From the cell containing the given text, extract its center point as [X, Y] coordinate. 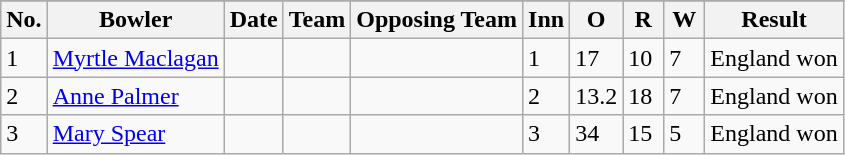
Result [774, 20]
R [644, 20]
13.2 [596, 96]
Team [317, 20]
15 [644, 134]
10 [644, 58]
Inn [546, 20]
18 [644, 96]
34 [596, 134]
Myrtle Maclagan [136, 58]
17 [596, 58]
Mary Spear [136, 134]
Date [254, 20]
No. [24, 20]
5 [684, 134]
Anne Palmer [136, 96]
Opposing Team [437, 20]
O [596, 20]
Bowler [136, 20]
W [684, 20]
